Locate the cell with the specified text and output its [x, y] center coordinate. 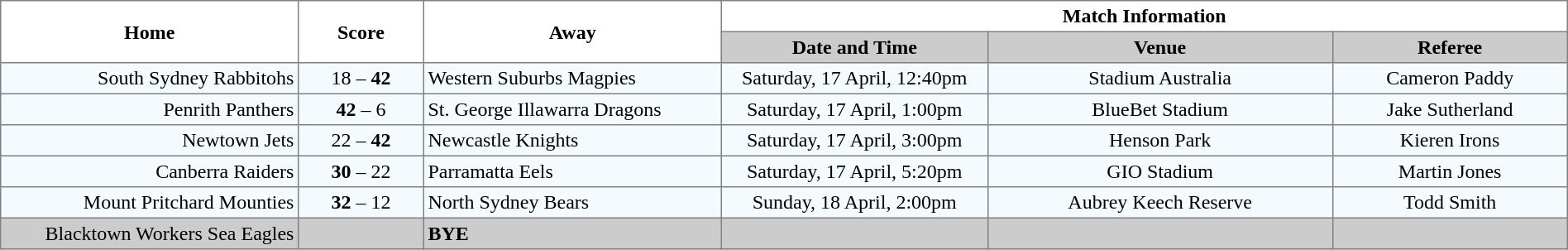
Aubrey Keech Reserve [1159, 203]
Canberra Raiders [150, 171]
Cameron Paddy [1450, 79]
Parramatta Eels [572, 171]
Home [150, 31]
Saturday, 17 April, 5:20pm [854, 171]
North Sydney Bears [572, 203]
18 – 42 [361, 79]
Sunday, 18 April, 2:00pm [854, 203]
BlueBet Stadium [1159, 109]
Referee [1450, 47]
Newtown Jets [150, 141]
Todd Smith [1450, 203]
32 – 12 [361, 203]
GIO Stadium [1159, 171]
Kieren Irons [1450, 141]
Newcastle Knights [572, 141]
Western Suburbs Magpies [572, 79]
Saturday, 17 April, 3:00pm [854, 141]
Henson Park [1159, 141]
Score [361, 31]
South Sydney Rabbitohs [150, 79]
BYE [572, 233]
Mount Pritchard Mounties [150, 203]
Saturday, 17 April, 1:00pm [854, 109]
Match Information [1145, 17]
30 – 22 [361, 171]
Blacktown Workers Sea Eagles [150, 233]
Away [572, 31]
Jake Sutherland [1450, 109]
Date and Time [854, 47]
Penrith Panthers [150, 109]
Stadium Australia [1159, 79]
St. George Illawarra Dragons [572, 109]
22 – 42 [361, 141]
42 – 6 [361, 109]
Venue [1159, 47]
Martin Jones [1450, 171]
Saturday, 17 April, 12:40pm [854, 79]
